Determine the [X, Y] coordinate at the center of the cell enclosing the given text.  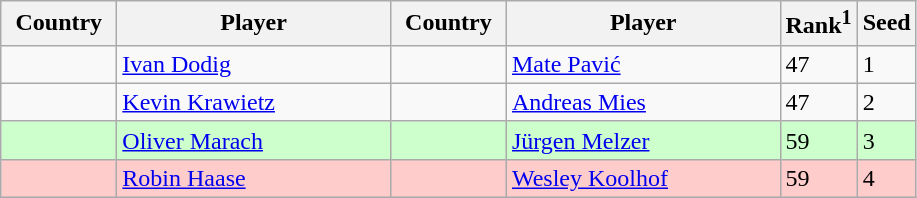
4 [886, 178]
Kevin Krawietz [254, 102]
Rank1 [818, 24]
Wesley Koolhof [643, 178]
3 [886, 140]
Andreas Mies [643, 102]
Jürgen Melzer [643, 140]
Robin Haase [254, 178]
Seed [886, 24]
1 [886, 64]
Mate Pavić [643, 64]
Oliver Marach [254, 140]
Ivan Dodig [254, 64]
2 [886, 102]
